Detect which cell encompasses the target text, then output its (X, Y) center coordinate. 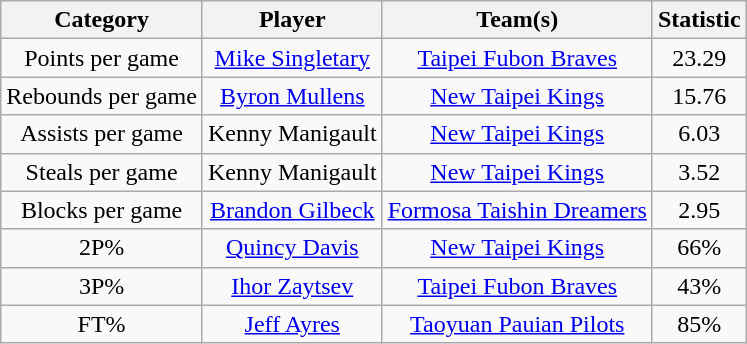
66% (699, 248)
Assists per game (102, 134)
2.95 (699, 210)
FT% (102, 324)
Blocks per game (102, 210)
15.76 (699, 96)
Taoyuan Pauian Pilots (517, 324)
Byron Mullens (292, 96)
Quincy Davis (292, 248)
6.03 (699, 134)
3P% (102, 286)
Team(s) (517, 20)
Rebounds per game (102, 96)
85% (699, 324)
Statistic (699, 20)
23.29 (699, 58)
Mike Singletary (292, 58)
Player (292, 20)
Points per game (102, 58)
Ihor Zaytsev (292, 286)
3.52 (699, 172)
2P% (102, 248)
43% (699, 286)
Steals per game (102, 172)
Category (102, 20)
Formosa Taishin Dreamers (517, 210)
Jeff Ayres (292, 324)
Brandon Gilbeck (292, 210)
